Return [x, y] of the center of cell containing provided text 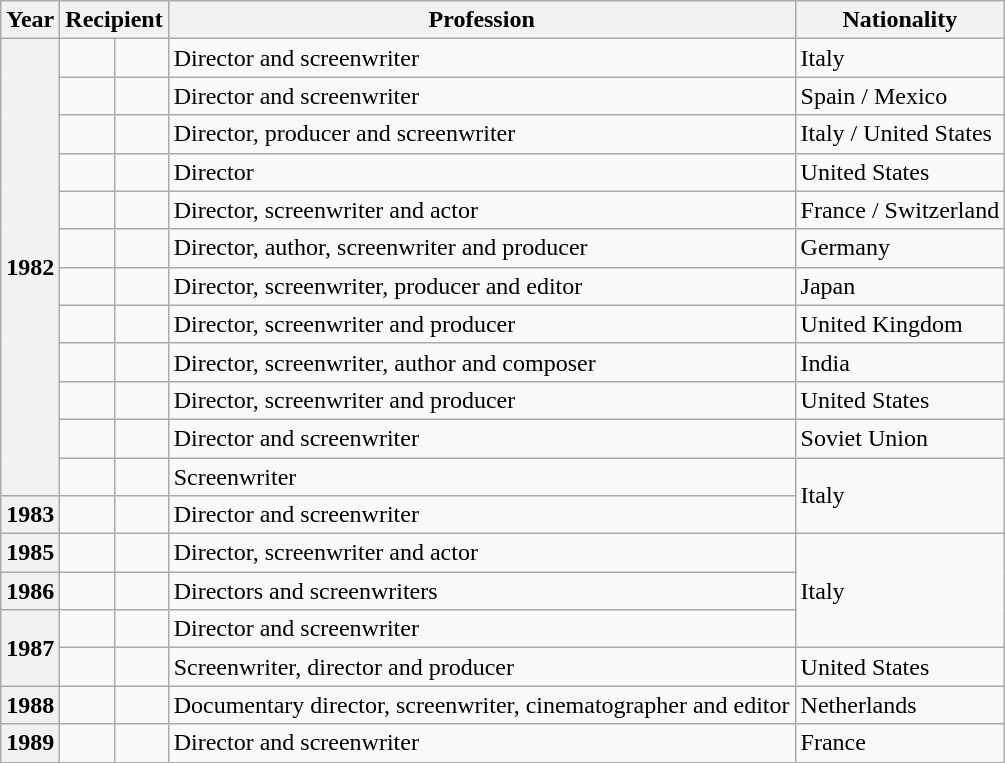
Director, producer and screenwriter [482, 134]
Profession [482, 20]
France / Switzerland [900, 210]
1989 [30, 743]
Documentary director, screenwriter, cinematographer and editor [482, 705]
Netherlands [900, 705]
1986 [30, 591]
Director, author, screenwriter and producer [482, 248]
Director, screenwriter, author and composer [482, 362]
Screenwriter, director and producer [482, 667]
India [900, 362]
Germany [900, 248]
1983 [30, 515]
Director [482, 172]
1982 [30, 268]
Directors and screenwriters [482, 591]
1987 [30, 648]
Director, screenwriter, producer and editor [482, 286]
Spain / Mexico [900, 96]
Soviet Union [900, 438]
Screenwriter [482, 477]
France [900, 743]
Italy / United States [900, 134]
Nationality [900, 20]
United Kingdom [900, 324]
1988 [30, 705]
Recipient [114, 20]
1985 [30, 553]
Year [30, 20]
Japan [900, 286]
